Extract the [X, Y] coordinate from the center of the cell holding the provided text.  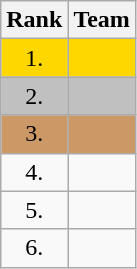
3. [34, 134]
2. [34, 96]
Rank [34, 20]
1. [34, 58]
Team [102, 20]
6. [34, 248]
5. [34, 210]
4. [34, 172]
